Find where the given text appears and provide that cell's center as (x, y) coordinate. 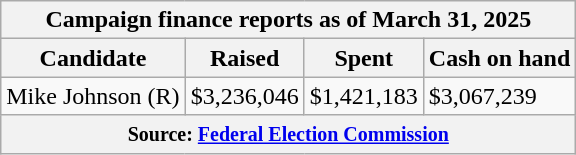
Source: Federal Election Commission (288, 134)
$1,421,183 (364, 96)
$3,236,046 (244, 96)
Raised (244, 58)
Candidate (93, 58)
Campaign finance reports as of March 31, 2025 (288, 20)
Spent (364, 58)
$3,067,239 (499, 96)
Cash on hand (499, 58)
Mike Johnson (R) (93, 96)
